Pinpoint the cell where the given text exists, returning its (x, y) midpoint coordinate. 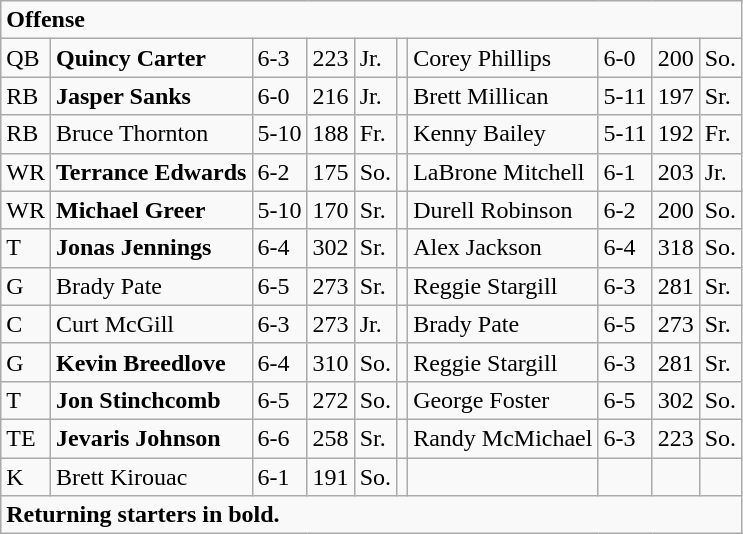
192 (676, 134)
272 (330, 400)
175 (330, 172)
Kenny Bailey (503, 134)
Brett Millican (503, 96)
Quincy Carter (151, 58)
216 (330, 96)
Alex Jackson (503, 248)
197 (676, 96)
QB (26, 58)
258 (330, 438)
Corey Phillips (503, 58)
Kevin Breedlove (151, 362)
George Foster (503, 400)
Curt McGill (151, 324)
Offense (372, 20)
203 (676, 172)
Randy McMichael (503, 438)
Durell Robinson (503, 210)
Brett Kirouac (151, 477)
318 (676, 248)
188 (330, 134)
Jonas Jennings (151, 248)
Jevaris Johnson (151, 438)
Bruce Thornton (151, 134)
K (26, 477)
Jasper Sanks (151, 96)
Jon Stinchcomb (151, 400)
Michael Greer (151, 210)
C (26, 324)
Terrance Edwards (151, 172)
170 (330, 210)
310 (330, 362)
191 (330, 477)
LaBrone Mitchell (503, 172)
TE (26, 438)
6-6 (280, 438)
Returning starters in bold. (372, 515)
